Find where the given text appears and provide that cell's center as [X, Y] coordinate. 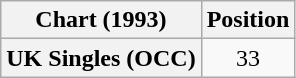
UK Singles (OCC) [101, 58]
Position [248, 20]
33 [248, 58]
Chart (1993) [101, 20]
